Return [X, Y] of the center of cell containing provided text 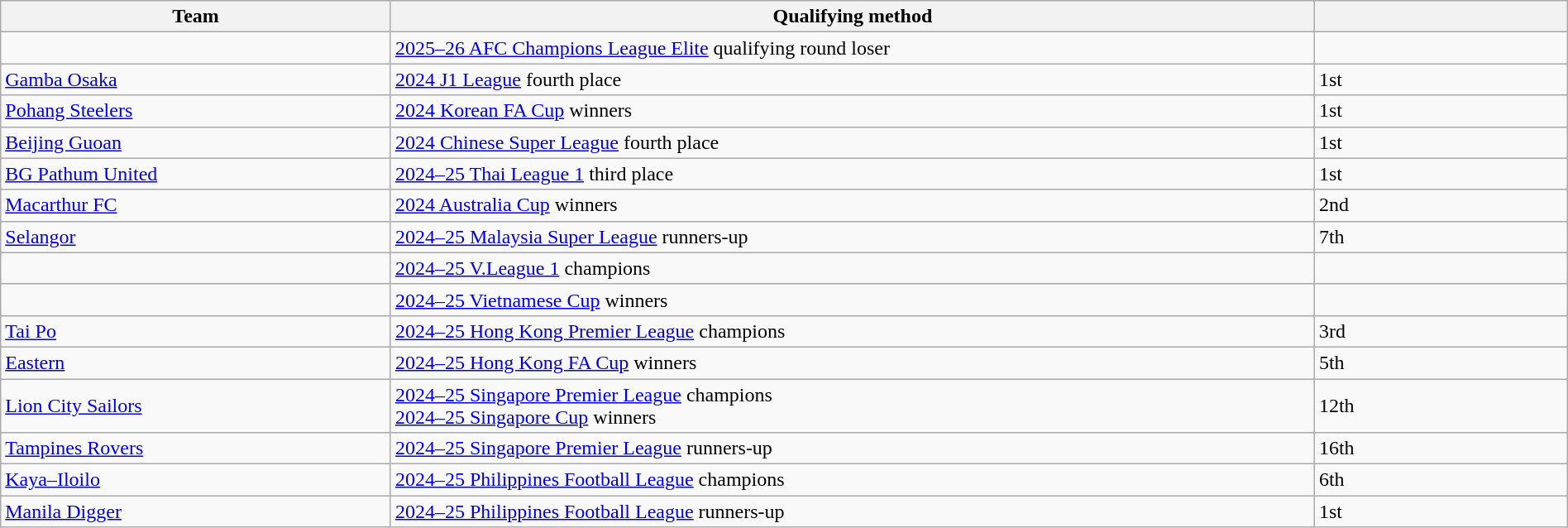
5th [1441, 362]
Selangor [196, 237]
3rd [1441, 331]
2024 Australia Cup winners [852, 205]
2024–25 Philippines Football League runners-up [852, 511]
Team [196, 17]
2024 J1 League fourth place [852, 79]
Tampines Rovers [196, 449]
2025–26 AFC Champions League Elite qualifying round loser [852, 48]
Eastern [196, 362]
2024 Chinese Super League fourth place [852, 142]
12th [1441, 406]
Beijing Guoan [196, 142]
6th [1441, 480]
16th [1441, 449]
Pohang Steelers [196, 111]
Manila Digger [196, 511]
Macarthur FC [196, 205]
2024–25 V.League 1 champions [852, 268]
2024–25 Hong Kong Premier League champions [852, 331]
Kaya–Iloilo [196, 480]
BG Pathum United [196, 174]
2024–25 Thai League 1 third place [852, 174]
2024–25 Singapore Premier League champions2024–25 Singapore Cup winners [852, 406]
Lion City Sailors [196, 406]
2024–25 Vietnamese Cup winners [852, 300]
2024–25 Hong Kong FA Cup winners [852, 362]
Qualifying method [852, 17]
2024–25 Singapore Premier League runners-up [852, 449]
2nd [1441, 205]
Gamba Osaka [196, 79]
2024 Korean FA Cup winners [852, 111]
2024–25 Philippines Football League champions [852, 480]
Tai Po [196, 331]
2024–25 Malaysia Super League runners-up [852, 237]
7th [1441, 237]
